Determine the (X, Y) coordinate at the center of the cell enclosing the given text.  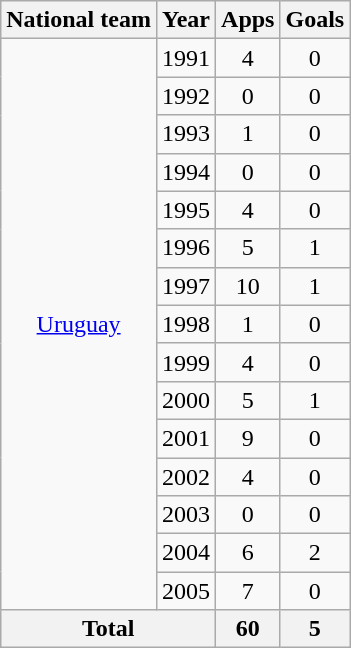
1995 (186, 210)
2005 (186, 591)
2004 (186, 553)
1994 (186, 172)
2000 (186, 400)
National team (79, 20)
2002 (186, 477)
2 (315, 553)
7 (248, 591)
1998 (186, 324)
6 (248, 553)
Apps (248, 20)
1991 (186, 58)
Year (186, 20)
1997 (186, 286)
2003 (186, 515)
Uruguay (79, 324)
60 (248, 629)
2001 (186, 438)
9 (248, 438)
Total (108, 629)
1996 (186, 248)
Goals (315, 20)
10 (248, 286)
1999 (186, 362)
1993 (186, 134)
1992 (186, 96)
